Determine the (x, y) coordinate at the center of the cell enclosing the given text.  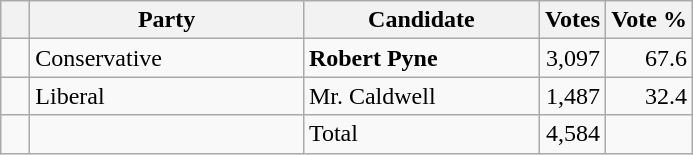
3,097 (572, 58)
Party (167, 20)
Conservative (167, 58)
Vote % (650, 20)
Total (421, 134)
67.6 (650, 58)
Mr. Caldwell (421, 96)
32.4 (650, 96)
Candidate (421, 20)
Liberal (167, 96)
1,487 (572, 96)
4,584 (572, 134)
Robert Pyne (421, 58)
Votes (572, 20)
